Identify which cell holds the provided text, then report its (x, y) central coordinate. 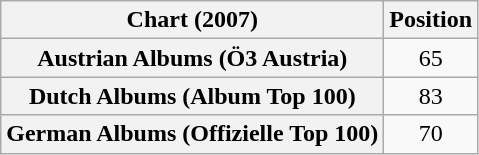
Chart (2007) (192, 20)
65 (431, 58)
German Albums (Offizielle Top 100) (192, 134)
Dutch Albums (Album Top 100) (192, 96)
70 (431, 134)
Position (431, 20)
Austrian Albums (Ö3 Austria) (192, 58)
83 (431, 96)
